For the text-containing cell, return its midpoint in [x, y] coordinate format. 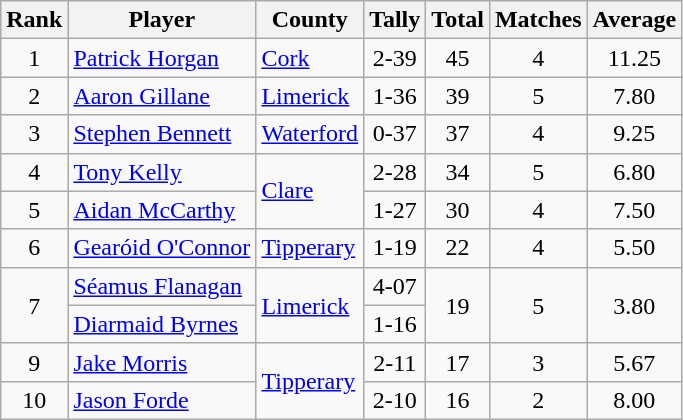
5.50 [634, 248]
Clare [310, 191]
Matches [538, 20]
1-19 [395, 248]
39 [458, 96]
Séamus Flanagan [162, 286]
17 [458, 362]
11.25 [634, 58]
Stephen Bennett [162, 134]
County [310, 20]
Aidan McCarthy [162, 210]
Rank [34, 20]
1-36 [395, 96]
45 [458, 58]
7 [34, 305]
7.80 [634, 96]
6 [34, 248]
Jason Forde [162, 400]
1 [34, 58]
6.80 [634, 172]
2-10 [395, 400]
3.80 [634, 305]
Gearóid O'Connor [162, 248]
8.00 [634, 400]
Player [162, 20]
7.50 [634, 210]
2-39 [395, 58]
Tally [395, 20]
9 [34, 362]
2-28 [395, 172]
34 [458, 172]
10 [34, 400]
Aaron Gillane [162, 96]
19 [458, 305]
Diarmaid Byrnes [162, 324]
Waterford [310, 134]
22 [458, 248]
5.67 [634, 362]
4-07 [395, 286]
0-37 [395, 134]
16 [458, 400]
1-16 [395, 324]
Tony Kelly [162, 172]
Total [458, 20]
Cork [310, 58]
Jake Morris [162, 362]
Patrick Horgan [162, 58]
Average [634, 20]
2-11 [395, 362]
9.25 [634, 134]
37 [458, 134]
30 [458, 210]
1-27 [395, 210]
